Detect which cell encompasses the target text, then output its (x, y) center coordinate. 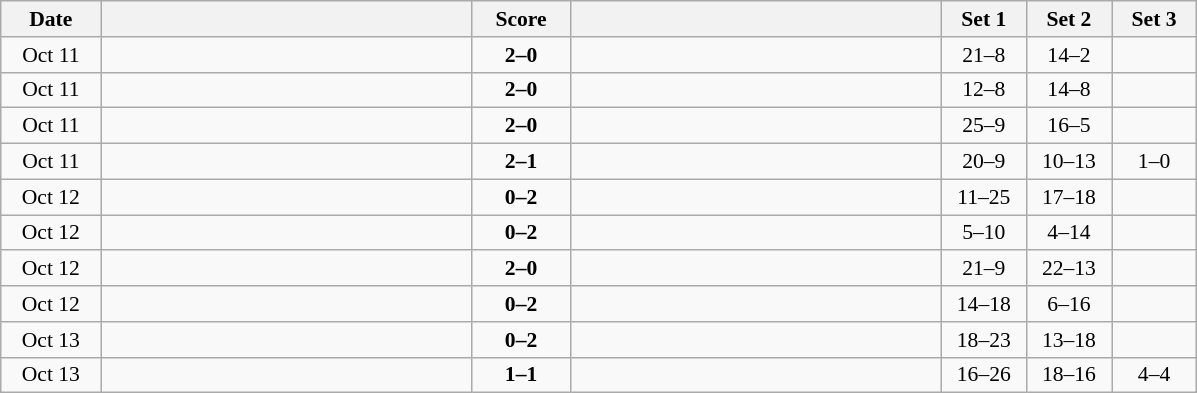
14–18 (984, 304)
4–4 (1154, 375)
Set 2 (1068, 19)
1–0 (1154, 162)
17–18 (1068, 197)
Score (521, 19)
16–26 (984, 375)
21–8 (984, 55)
1–1 (521, 375)
14–2 (1068, 55)
22–13 (1068, 269)
Set 1 (984, 19)
16–5 (1068, 126)
18–23 (984, 340)
20–9 (984, 162)
14–8 (1068, 90)
11–25 (984, 197)
Set 3 (1154, 19)
Date (51, 19)
18–16 (1068, 375)
21–9 (984, 269)
25–9 (984, 126)
13–18 (1068, 340)
4–14 (1068, 233)
5–10 (984, 233)
12–8 (984, 90)
10–13 (1068, 162)
6–16 (1068, 304)
2–1 (521, 162)
